Output the [x, y] coordinate of the center of the cell containing the given text.  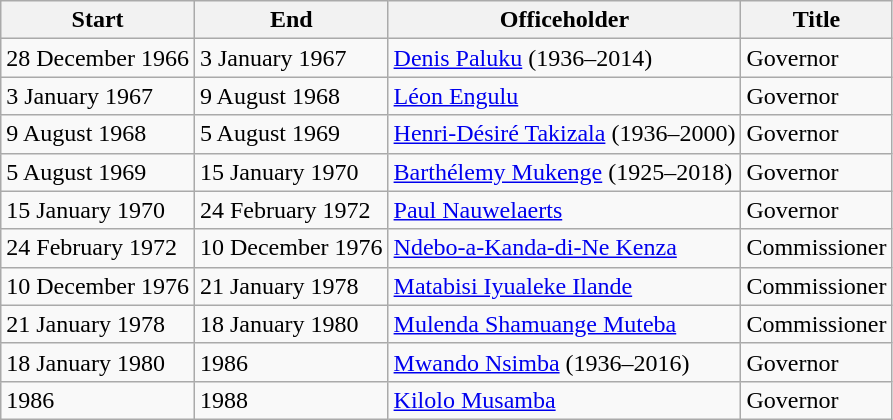
Start [98, 20]
Denis Paluku (1936–2014) [564, 58]
Ndebo-a-Kanda-di-Ne Kenza [564, 248]
Mwando Nsimba (1936–2016) [564, 362]
Matabisi Iyualeke Ilande [564, 286]
Léon Engulu [564, 96]
Henri-Désiré Takizala (1936–2000) [564, 134]
28 December 1966 [98, 58]
Kilolo Musamba [564, 400]
1988 [291, 400]
Barthélemy Mukenge (1925–2018) [564, 172]
Officeholder [564, 20]
Mulenda Shamuange Muteba [564, 324]
Title [816, 20]
Paul Nauwelaerts [564, 210]
End [291, 20]
